Capture the cell that displays the provided text and extract its [X, Y] central coordinate. 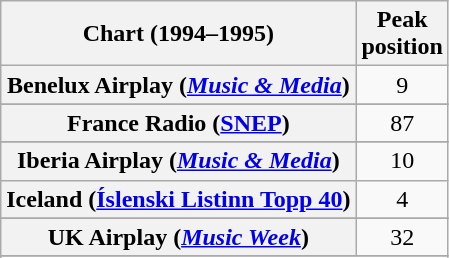
Chart (1994–1995) [178, 34]
87 [402, 123]
Benelux Airplay (Music & Media) [178, 85]
UK Airplay (Music Week) [178, 237]
France Radio (SNEP) [178, 123]
Iberia Airplay (Music & Media) [178, 161]
10 [402, 161]
Iceland (Íslenski Listinn Topp 40) [178, 199]
32 [402, 237]
4 [402, 199]
Peakposition [402, 34]
9 [402, 85]
